Scan for the cell matching the given text and deliver its [x, y] coordinate at center. 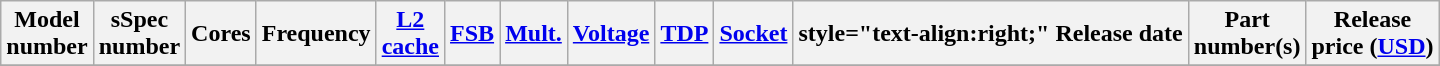
Partnumber(s) [1247, 34]
Releaseprice (USD) [1372, 34]
Socket [754, 34]
Voltage [611, 34]
FSB [472, 34]
style="text-align:right;" Release date [990, 34]
Frequency [316, 34]
Modelnumber [47, 34]
sSpecnumber [139, 34]
Mult. [534, 34]
Cores [222, 34]
L2cache [410, 34]
TDP [684, 34]
